Search for the cell housing the specified text and yield its (X, Y) center coordinate. 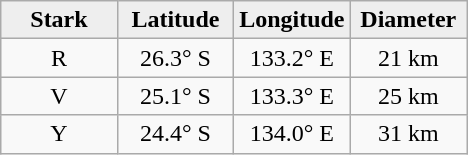
133.3° E (292, 96)
Stark (59, 20)
31 km (408, 134)
21 km (408, 58)
R (59, 58)
Latitude (175, 20)
25.1° S (175, 96)
133.2° E (292, 58)
V (59, 96)
Longitude (292, 20)
26.3° S (175, 58)
134.0° E (292, 134)
24.4° S (175, 134)
Diameter (408, 20)
Y (59, 134)
25 km (408, 96)
